Detect which cell encompasses the target text, then output its [X, Y] center coordinate. 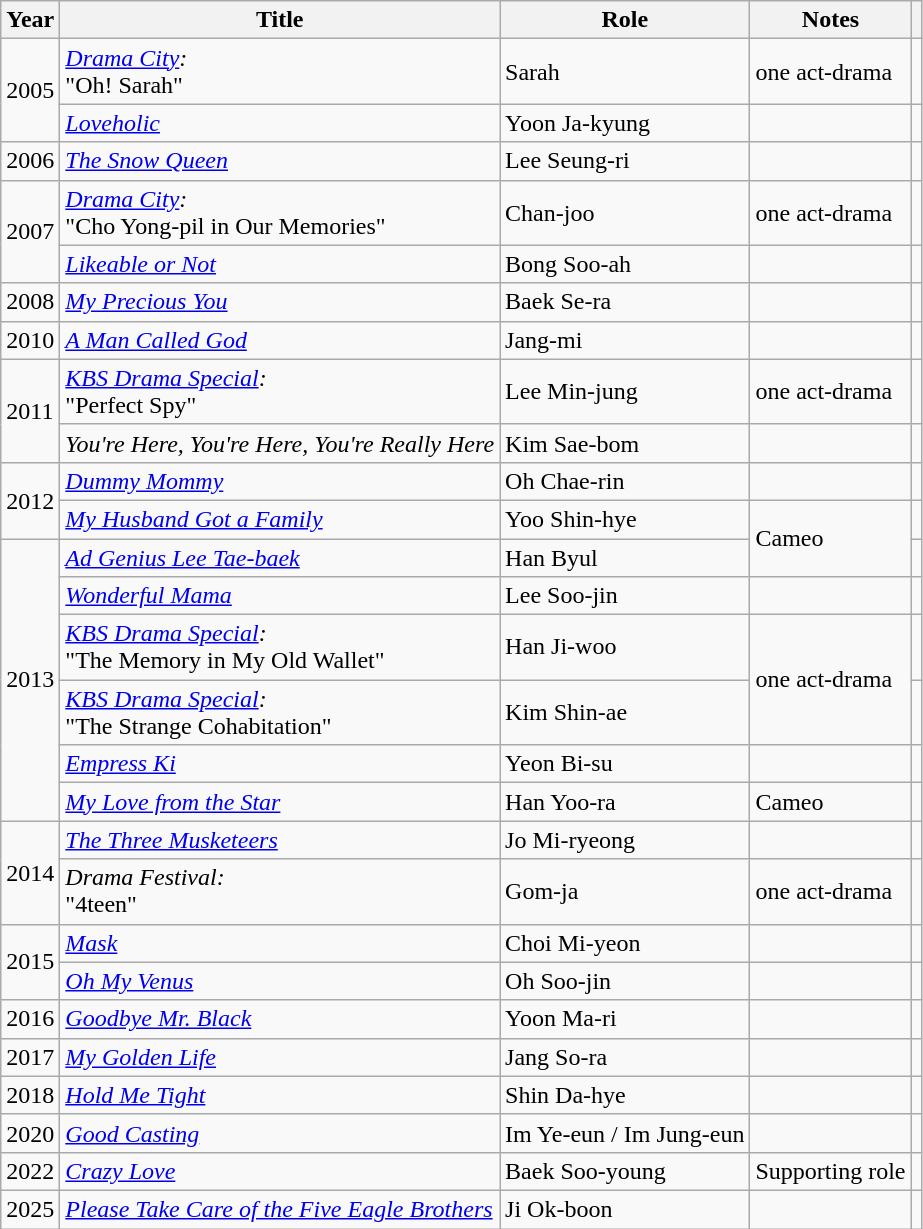
Sarah [625, 72]
2014 [30, 872]
Oh Soo-jin [625, 981]
Jang-mi [625, 340]
Crazy Love [280, 1171]
Ji Ok-boon [625, 1209]
Good Casting [280, 1133]
My Husband Got a Family [280, 519]
Yoo Shin-hye [625, 519]
Mask [280, 943]
2010 [30, 340]
Dummy Mommy [280, 481]
2007 [30, 232]
Jang So-ra [625, 1057]
The Snow Queen [280, 161]
A Man Called God [280, 340]
Jo Mi-ryeong [625, 840]
Notes [830, 20]
Oh Chae-rin [625, 481]
Gom-ja [625, 892]
My Love from the Star [280, 802]
My Precious You [280, 302]
Bong Soo-ah [625, 264]
The Three Musketeers [280, 840]
KBS Drama Special:"Perfect Spy" [280, 392]
KBS Drama Special:"The Strange Cohabitation" [280, 712]
Drama City:"Oh! Sarah" [280, 72]
2018 [30, 1095]
2011 [30, 410]
Lee Soo-jin [625, 596]
Choi Mi-yeon [625, 943]
Please Take Care of the Five Eagle Brothers [280, 1209]
Chan-joo [625, 212]
Kim Sae-bom [625, 443]
Lee Seung-ri [625, 161]
Hold Me Tight [280, 1095]
Empress Ki [280, 764]
Goodbye Mr. Black [280, 1019]
Lee Min-jung [625, 392]
Baek Se-ra [625, 302]
KBS Drama Special:"The Memory in My Old Wallet" [280, 648]
Likeable or Not [280, 264]
Baek Soo-young [625, 1171]
2020 [30, 1133]
2025 [30, 1209]
Drama Festival:"4teen" [280, 892]
Han Byul [625, 557]
Wonderful Mama [280, 596]
Drama City:"Cho Yong-pil in Our Memories" [280, 212]
Shin Da-hye [625, 1095]
2015 [30, 962]
Ad Genius Lee Tae-baek [280, 557]
2006 [30, 161]
2008 [30, 302]
Supporting role [830, 1171]
Year [30, 20]
Kim Shin-ae [625, 712]
Yoon Ma-ri [625, 1019]
Title [280, 20]
2013 [30, 679]
Role [625, 20]
Han Yoo-ra [625, 802]
2017 [30, 1057]
You're Here, You're Here, You're Really Here [280, 443]
2016 [30, 1019]
Oh My Venus [280, 981]
Im Ye-eun / Im Jung-eun [625, 1133]
2012 [30, 500]
Yoon Ja-kyung [625, 123]
2005 [30, 90]
Yeon Bi-su [625, 764]
My Golden Life [280, 1057]
Han Ji-woo [625, 648]
2022 [30, 1171]
Loveholic [280, 123]
